Provide the [X, Y] coordinate of the cell's center where the given text is located.  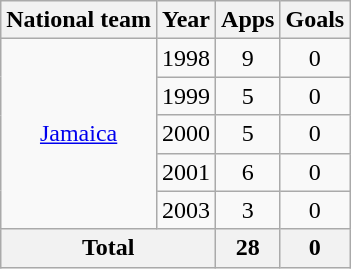
Year [186, 20]
2000 [186, 134]
National team [79, 20]
Jamaica [79, 134]
2001 [186, 172]
2003 [186, 210]
28 [248, 248]
9 [248, 58]
6 [248, 172]
Goals [315, 20]
Apps [248, 20]
1998 [186, 58]
1999 [186, 96]
3 [248, 210]
Total [108, 248]
